Return the (x, y) coordinate for the center point of the cell that contains the specified text.  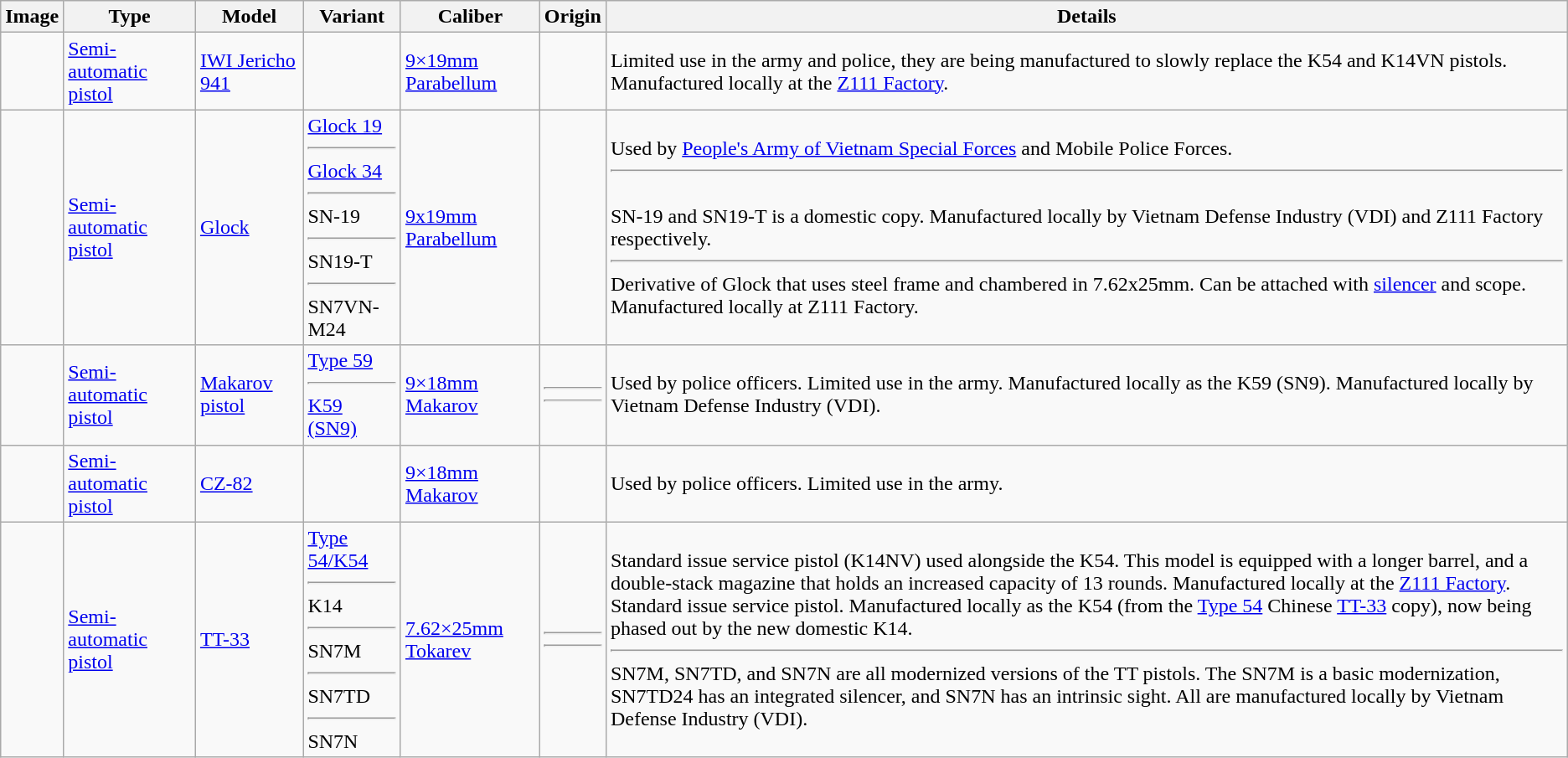
Glock 19 Glock 34 SN-19 SN19-T SN7VN-M24 (352, 228)
Type 54/K54K14SN7MSN7TDSN7N (352, 640)
9x19mm Parabellum (470, 228)
Caliber (470, 17)
Model (250, 17)
Glock (250, 228)
Used by police officers. Limited use in the army. (1086, 483)
TT-33 (250, 640)
Type 59 K59 (SN9) (352, 395)
Variant (352, 17)
Type (130, 17)
Used by police officers. Limited use in the army. Manufactured locally as the K59 (SN9). Manufactured locally by Vietnam Defense Industry (VDI). (1086, 395)
7.62×25mm Tokarev (470, 640)
IWI Jericho 941 (250, 71)
9×19mm Parabellum (470, 71)
Origin (573, 17)
Details (1086, 17)
Makarov pistol (250, 395)
Image (32, 17)
CZ-82 (250, 483)
